Return [X, Y] of the center of cell containing provided text 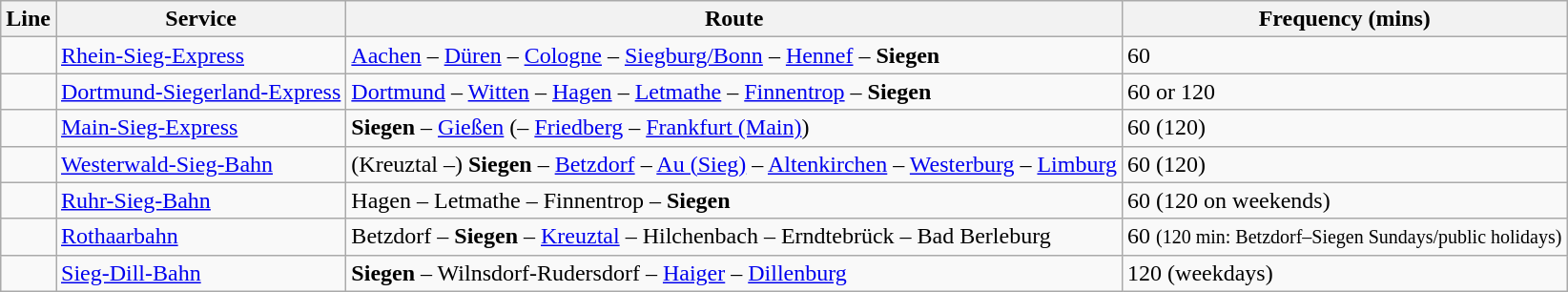
Dortmund-Siegerland-Express [200, 92]
60 (120 min: Betzdorf–Siegen Sundays/public holidays) [1345, 237]
Sieg-Dill-Bahn [200, 273]
60 [1345, 55]
Route [734, 19]
Aachen – Düren – Cologne – Siegburg/Bonn – Hennef – Siegen [734, 55]
120 (weekdays) [1345, 273]
Siegen – Wilnsdorf-Rudersdorf – Haiger – Dillenburg [734, 273]
Hagen – Letmathe – Finnentrop – Siegen [734, 200]
60 (120 on weekends) [1345, 200]
Rothaarbahn [200, 237]
Service [200, 19]
Siegen – Gießen (– Friedberg – Frankfurt (Main)) [734, 128]
Rhein-Sieg-Express [200, 55]
Frequency (mins) [1345, 19]
Betzdorf – Siegen – Kreuztal – Hilchenbach – Erndtebrück – Bad Berleburg [734, 237]
Dortmund – Witten – Hagen – Letmathe – Finnentrop – Siegen [734, 92]
60 or 120 [1345, 92]
Line [29, 19]
Main-Sieg-Express [200, 128]
Westerwald-Sieg-Bahn [200, 164]
(Kreuztal –) Siegen – Betzdorf – Au (Sieg) – Altenkirchen – Westerburg – Limburg [734, 164]
Ruhr-Sieg-Bahn [200, 200]
